Return the (x, y) coordinate for the center point of the cell that contains the specified text.  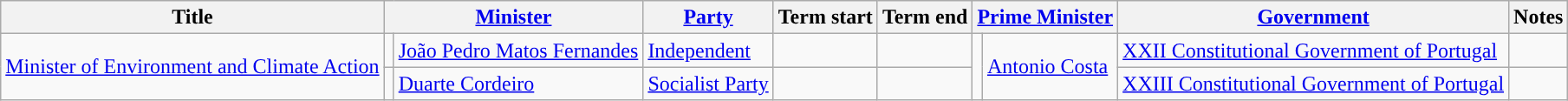
Minister of Environment and Climate Action (192, 67)
Antonio Costa (1050, 67)
Prime Minister (1045, 17)
Term start (825, 17)
Socialist Party (708, 84)
Notes (1539, 17)
João Pedro Matos Fernandes (518, 50)
Minister (513, 17)
Government (1314, 17)
Title (192, 17)
Party (708, 17)
Duarte Cordeiro (518, 84)
Independent (708, 50)
XXII Constitutional Government of Portugal (1314, 50)
Term end (925, 17)
XXIII Constitutional Government of Portugal (1314, 84)
